Identify which cell holds the provided text, then report its (X, Y) central coordinate. 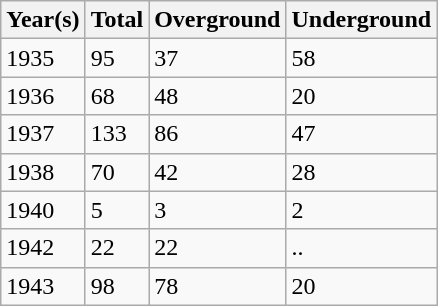
1943 (43, 286)
95 (117, 58)
1938 (43, 172)
28 (362, 172)
58 (362, 58)
1937 (43, 134)
Total (117, 20)
86 (218, 134)
68 (117, 96)
Underground (362, 20)
3 (218, 210)
78 (218, 286)
Overground (218, 20)
70 (117, 172)
5 (117, 210)
Year(s) (43, 20)
37 (218, 58)
133 (117, 134)
1942 (43, 248)
.. (362, 248)
48 (218, 96)
1940 (43, 210)
1936 (43, 96)
1935 (43, 58)
98 (117, 286)
47 (362, 134)
2 (362, 210)
42 (218, 172)
